Output the [x, y] coordinate of the center of the cell containing the given text.  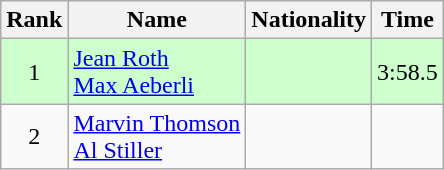
1 [34, 72]
Rank [34, 20]
2 [34, 136]
Jean RothMax Aeberli [157, 72]
Nationality [309, 20]
Marvin ThomsonAl Stiller [157, 136]
3:58.5 [408, 72]
Name [157, 20]
Time [408, 20]
